Search for the cell housing the specified text and yield its (x, y) center coordinate. 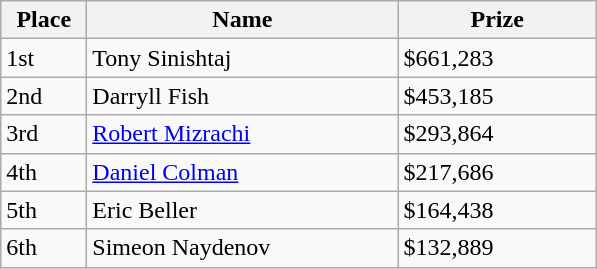
Darryll Fish (242, 96)
$132,889 (498, 248)
Place (44, 20)
Simeon Naydenov (242, 248)
$164,438 (498, 210)
$293,864 (498, 134)
Tony Sinishtaj (242, 58)
1st (44, 58)
$217,686 (498, 172)
4th (44, 172)
$661,283 (498, 58)
Eric Beller (242, 210)
3rd (44, 134)
Prize (498, 20)
6th (44, 248)
$453,185 (498, 96)
Name (242, 20)
2nd (44, 96)
Daniel Colman (242, 172)
Robert Mizrachi (242, 134)
5th (44, 210)
